Return (x, y) of the center of cell containing provided text 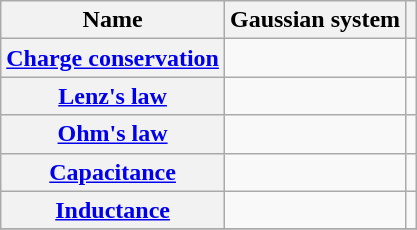
Inductance (113, 210)
Ohm's law (113, 134)
Capacitance (113, 172)
Charge conservation (113, 58)
Name (113, 20)
Gaussian system (314, 20)
Lenz's law (113, 96)
